Search for the cell housing the specified text and yield its (x, y) center coordinate. 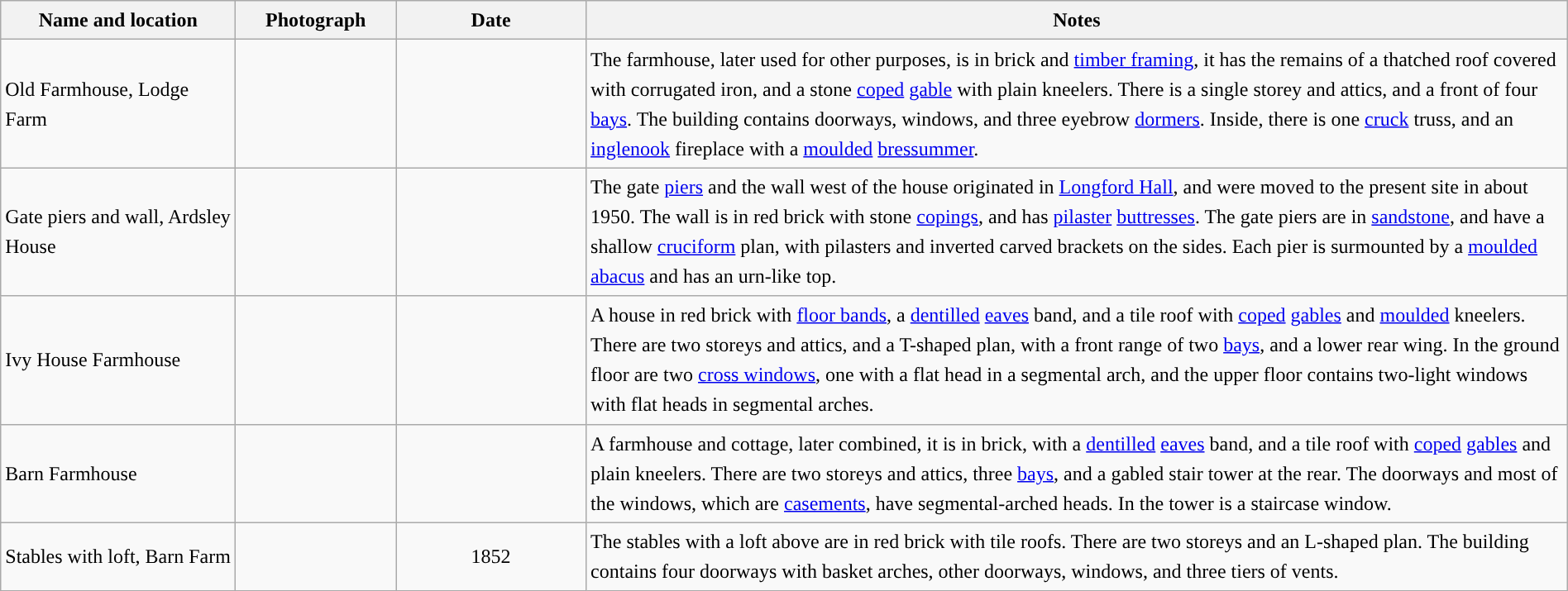
Photograph (316, 20)
1852 (491, 557)
Ivy House Farmhouse (118, 360)
Date (491, 20)
Old Farmhouse, Lodge Farm (118, 104)
Notes (1077, 20)
Barn Farmhouse (118, 473)
Name and location (118, 20)
Gate piers and wall, Ardsley House (118, 231)
Stables with loft, Barn Farm (118, 557)
